Return [x, y] of the center of cell containing provided text 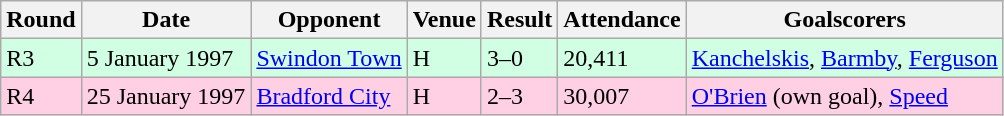
20,411 [622, 58]
Bradford City [329, 96]
Result [519, 20]
Goalscorers [844, 20]
Date [166, 20]
R3 [41, 58]
Venue [444, 20]
R4 [41, 96]
5 January 1997 [166, 58]
Kanchelskis, Barmby, Ferguson [844, 58]
Attendance [622, 20]
30,007 [622, 96]
2–3 [519, 96]
Swindon Town [329, 58]
Opponent [329, 20]
3–0 [519, 58]
25 January 1997 [166, 96]
Round [41, 20]
O'Brien (own goal), Speed [844, 96]
